Return (X, Y) of the center of cell containing provided text 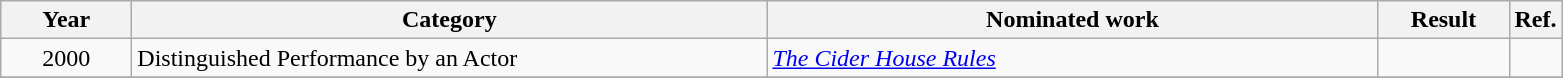
Distinguished Performance by an Actor (450, 58)
Category (450, 20)
Year (66, 20)
Nominated work (1072, 20)
Ref. (1536, 20)
The Cider House Rules (1072, 58)
Result (1444, 20)
2000 (66, 58)
